Provide the (x, y) coordinate of the cell's center where the given text is located.  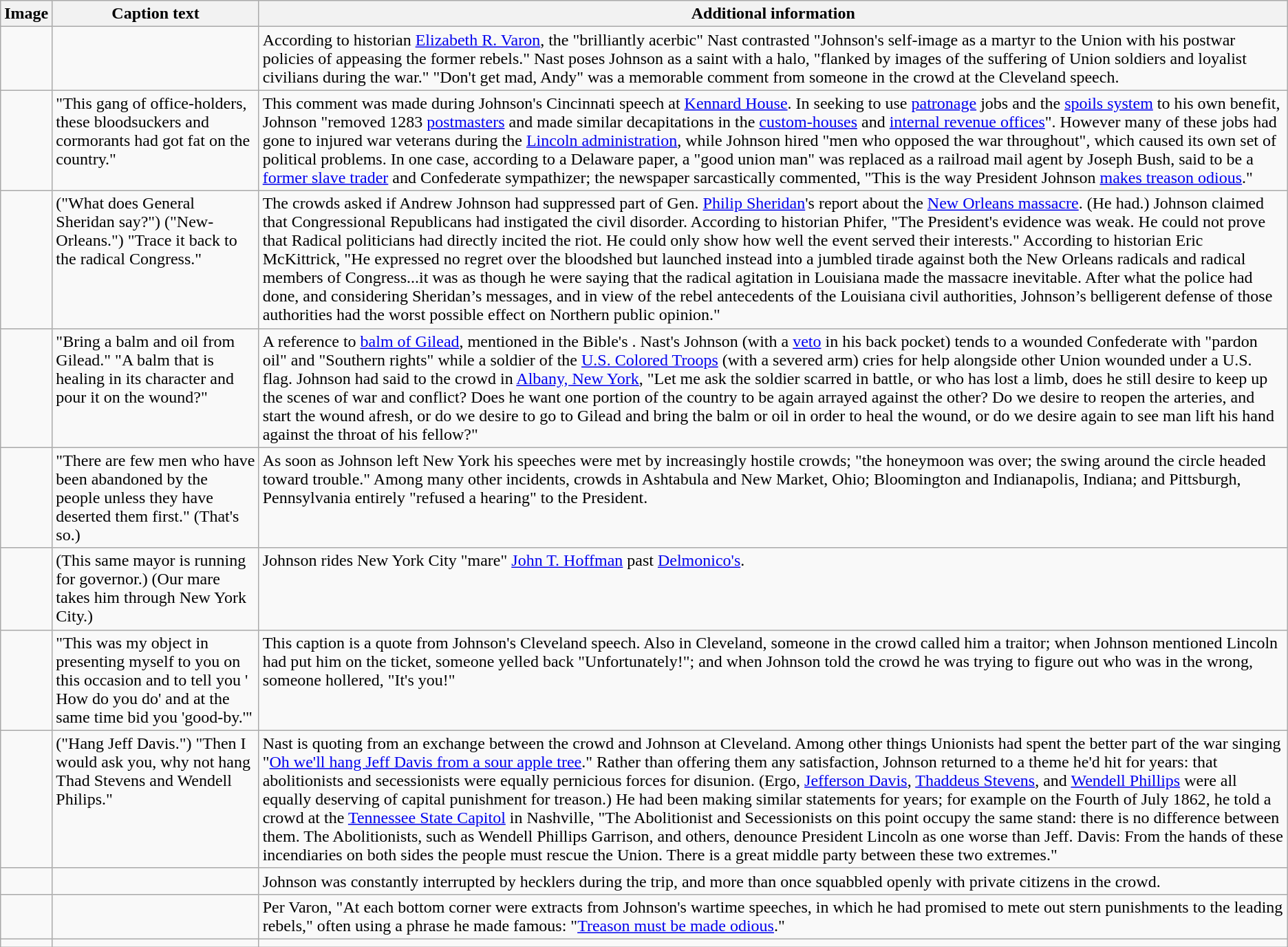
Additional information (773, 14)
("Hang Jeff Davis.") "Then I would ask you, why not hang Thad Stevens and Wendell Philips." (155, 799)
"Bring a balm and oil from Gilead." "A balm that is healing in its character and pour it on the wound?" (155, 388)
Caption text (155, 14)
"This was my object in presenting myself to you on this occasion and to tell you ' How do you do' and at the same time bid you 'good-by.'" (155, 680)
"There are few men who have been abandoned by the people unless they have deserted them first." (That's so.) (155, 498)
"This gang of office-holders, these bloodsuckers and cormorants had got fat on the country." (155, 140)
(This same mayor is running for governor.) (Our mare takes him through New York City.) (155, 589)
Johnson was constantly interrupted by hecklers during the trip, and more than once squabbled openly with private citizens in the crowd. (773, 881)
Image (26, 14)
Johnson rides New York City "mare" John T. Hoffman past Delmonico's. (773, 589)
("What does General Sheridan say?") ("New-Orleans.") "Trace it back to the radical Congress." (155, 259)
